Return (x, y) of the center of cell containing provided text 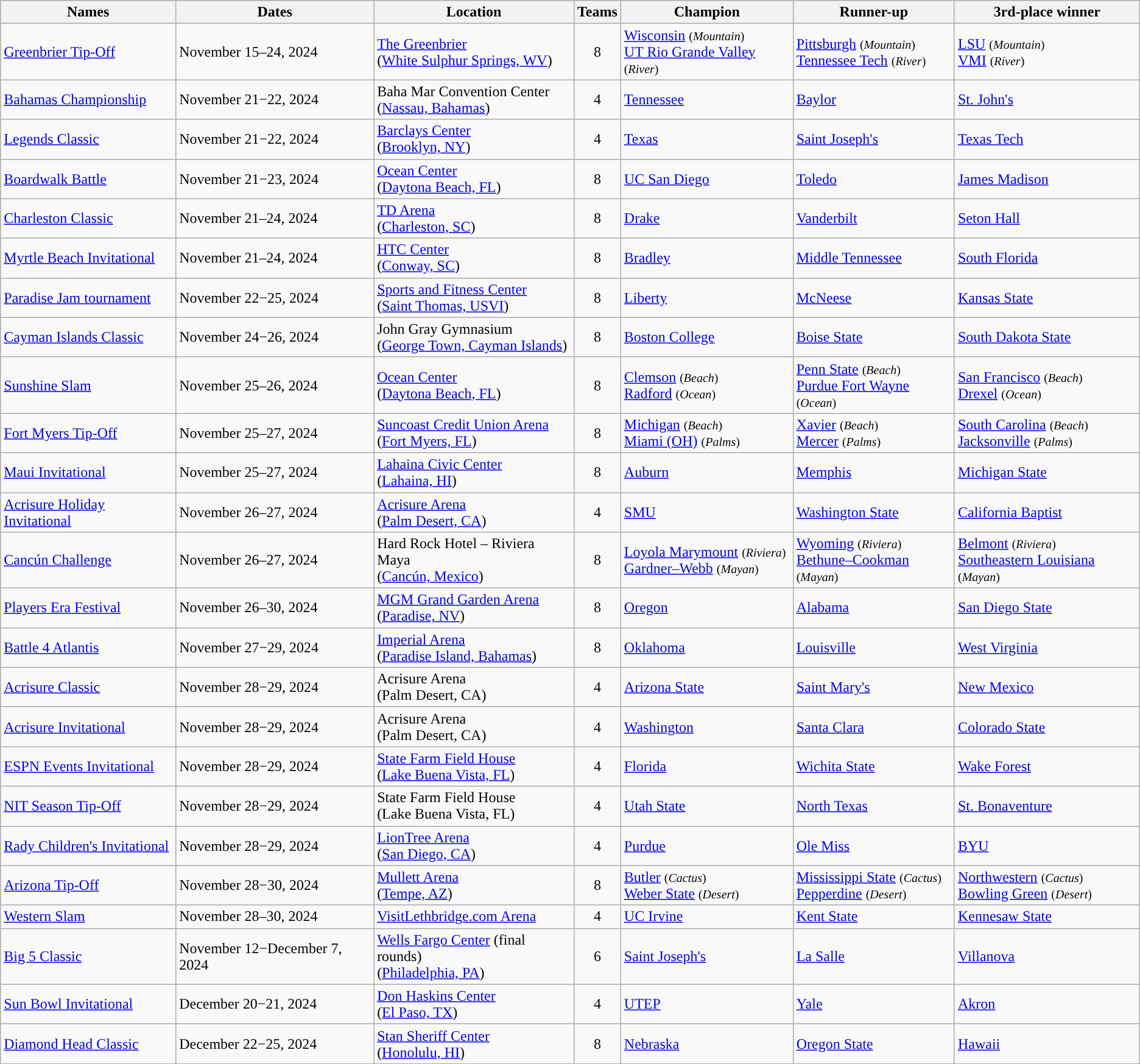
Florida (706, 766)
Baylor (873, 100)
Myrtle Beach Invitational (88, 258)
Louisville (873, 648)
November 26–30, 2024 (275, 608)
California Baptist (1047, 512)
Stan Sheriff Center(Honolulu, HI) (474, 1044)
Middle Tennessee (873, 258)
Cayman Islands Classic (88, 337)
Kansas State (1047, 297)
Wisconsin (Mountain)UT Rio Grande Valley (River) (706, 52)
Kennesaw State (1047, 917)
Michigan State (1047, 473)
Alabama (873, 608)
November 12−December 7, 2024 (275, 956)
Oklahoma (706, 648)
November 21−23, 2024 (275, 179)
LionTree Arena(San Diego, CA) (474, 845)
November 25–26, 2024 (275, 385)
Wyoming (Riviera)Bethune–Cookman (Mayan) (873, 560)
Pittsburgh (Mountain)Tennessee Tech (River) (873, 52)
Oregon State (873, 1044)
Teams (597, 12)
Arizona State (706, 687)
Colorado State (1047, 727)
Nebraska (706, 1044)
San Diego State (1047, 608)
Hard Rock Hotel – Riviera Maya(Cancún, Mexico) (474, 560)
Toledo (873, 179)
Kent State (873, 917)
November 28−30, 2024 (275, 886)
Western Slam (88, 917)
La Salle (873, 956)
Acrisure Invitational (88, 727)
UTEP (706, 1004)
Lahaina Civic Center(Lahaina, HI) (474, 473)
St. Bonaventure (1047, 806)
VisitLethbridge.com Arena (474, 917)
Purdue (706, 845)
McNeese (873, 297)
Acrisure Classic (88, 687)
Sports and Fitness Center(Saint Thomas, USVI) (474, 297)
James Madison (1047, 179)
Suncoast Credit Union Arena(Fort Myers, FL) (474, 432)
Texas (706, 139)
Seton Hall (1047, 218)
Wells Fargo Center (final rounds)(Philadelphia, PA) (474, 956)
St. John's (1047, 100)
Saint Mary's (873, 687)
Drake (706, 218)
Maui Invitational (88, 473)
Vanderbilt (873, 218)
Greenbrier Tip-Off (88, 52)
West Virginia (1047, 648)
Sun Bowl Invitational (88, 1004)
Boise State (873, 337)
Baha Mar Convention Center(Nassau, Bahamas) (474, 100)
Yale (873, 1004)
Xavier (Beach) Mercer (Palms) (873, 432)
MGM Grand Garden Arena(Paradise, NV) (474, 608)
3rd-place winner (1047, 12)
South Florida (1047, 258)
Big 5 Classic (88, 956)
Belmont (Riviera)Southeastern Louisiana (Mayan) (1047, 560)
Bahamas Championship (88, 100)
Villanova (1047, 956)
November 22−25, 2024 (275, 297)
Hawaii (1047, 1044)
Fort Myers Tip-Off (88, 432)
6 (597, 956)
Utah State (706, 806)
Wichita State (873, 766)
Washington (706, 727)
Barclays Center(Brooklyn, NY) (474, 139)
Arizona Tip-Off (88, 886)
November 27−29, 2024 (275, 648)
Michigan (Beach)Miami (OH) (Palms) (706, 432)
Butler (Cactus)Weber State (Desert) (706, 886)
ESPN Events Invitational (88, 766)
Battle 4 Atlantis (88, 648)
Northwestern (Cactus)Bowling Green (Desert) (1047, 886)
Sunshine Slam (88, 385)
December 20−21, 2024 (275, 1004)
John Gray Gymnasium(George Town, Cayman Islands) (474, 337)
Clemson (Beach)Radford (Ocean) (706, 385)
BYU (1047, 845)
Location (474, 12)
Akron (1047, 1004)
NIT Season Tip-Off (88, 806)
SMU (706, 512)
South Dakota State (1047, 337)
Washington State (873, 512)
New Mexico (1047, 687)
TD Arena(Charleston, SC) (474, 218)
Names (88, 12)
UC Irvine (706, 917)
Boston College (706, 337)
Loyola Marymount (Riviera)Gardner–Webb (Mayan) (706, 560)
Liberty (706, 297)
Don Haskins Center(El Paso, TX) (474, 1004)
Legends Classic (88, 139)
Paradise Jam tournament (88, 297)
Wake Forest (1047, 766)
Champion (706, 12)
December 22−25, 2024 (275, 1044)
Cancún Challenge (88, 560)
November 28–30, 2024 (275, 917)
The Greenbrier(White Sulphur Springs, WV) (474, 52)
Charleston Classic (88, 218)
Penn State (Beach)Purdue Fort Wayne (Ocean) (873, 385)
Oregon (706, 608)
UC San Diego (706, 179)
Rady Children's Invitational (88, 845)
Auburn (706, 473)
Texas Tech (1047, 139)
Bradley (706, 258)
Imperial Arena(Paradise Island, Bahamas) (474, 648)
HTC Center(Conway, SC) (474, 258)
Acrisure Holiday Invitational (88, 512)
Mississippi State (Cactus)Pepperdine (Desert) (873, 886)
November 15–24, 2024 (275, 52)
Dates (275, 12)
Mullett Arena(Tempe, AZ) (474, 886)
November 24−26, 2024 (275, 337)
North Texas (873, 806)
San Francisco (Beach)Drexel (Ocean) (1047, 385)
Santa Clara (873, 727)
LSU (Mountain)VMI (River) (1047, 52)
South Carolina (Beach) Jacksonville (Palms) (1047, 432)
Boardwalk Battle (88, 179)
Diamond Head Classic (88, 1044)
Tennessee (706, 100)
Runner-up (873, 12)
Players Era Festival (88, 608)
Memphis (873, 473)
Ole Miss (873, 845)
